Pinpoint the cell where the given text exists, returning its (X, Y) midpoint coordinate. 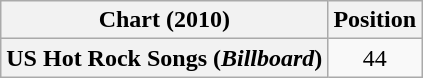
Chart (2010) (164, 20)
44 (375, 58)
Position (375, 20)
US Hot Rock Songs (Billboard) (164, 58)
